Determine the [X, Y] coordinate at the center of the cell enclosing the given text.  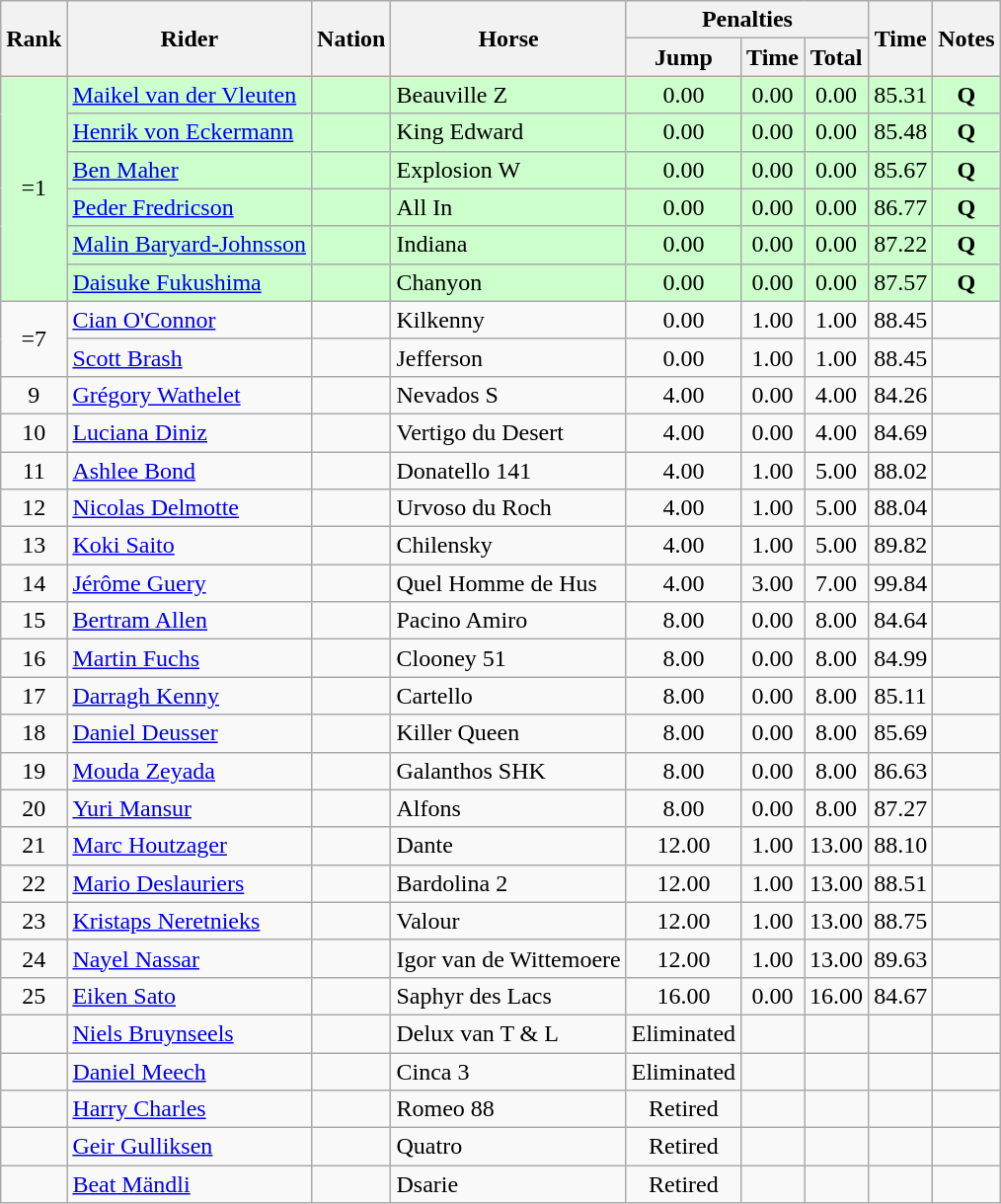
7.00 [837, 583]
Chanyon [508, 282]
89.82 [900, 546]
Yuri Mansur [190, 808]
Henrik von Eckermann [190, 132]
11 [34, 471]
Donatello 141 [508, 471]
23 [34, 921]
88.51 [900, 883]
Total [837, 57]
Quel Homme de Hus [508, 583]
Nevados S [508, 395]
Eiken Sato [190, 996]
21 [34, 846]
Kristaps Neretnieks [190, 921]
Peder Fredricson [190, 207]
16 [34, 658]
15 [34, 621]
20 [34, 808]
Cinca 3 [508, 1071]
Dsarie [508, 1184]
17 [34, 696]
88.02 [900, 471]
Ben Maher [190, 170]
Mouda Zeyada [190, 771]
Bertram Allen [190, 621]
85.48 [900, 132]
87.57 [900, 282]
84.99 [900, 658]
Niels Bruynseels [190, 1033]
Igor van de Wittemoere [508, 958]
Delux van T & L [508, 1033]
Beat Mändli [190, 1184]
Quatro [508, 1147]
All In [508, 207]
84.69 [900, 432]
87.22 [900, 245]
Galanthos SHK [508, 771]
86.77 [900, 207]
14 [34, 583]
Scott Brash [190, 357]
Explosion W [508, 170]
Valour [508, 921]
Jérôme Guery [190, 583]
=1 [34, 188]
Nicolas Delmotte [190, 508]
Daniel Deusser [190, 733]
25 [34, 996]
Grégory Wathelet [190, 395]
12 [34, 508]
Luciana Diniz [190, 432]
84.26 [900, 395]
99.84 [900, 583]
King Edward [508, 132]
Geir Gulliksen [190, 1147]
Bardolina 2 [508, 883]
89.63 [900, 958]
19 [34, 771]
18 [34, 733]
Romeo 88 [508, 1109]
87.27 [900, 808]
Rider [190, 38]
Mario Deslauriers [190, 883]
Darragh Kenny [190, 696]
85.69 [900, 733]
9 [34, 395]
Jefferson [508, 357]
84.64 [900, 621]
Nayel Nassar [190, 958]
Koki Saito [190, 546]
Killer Queen [508, 733]
Clooney 51 [508, 658]
Alfons [508, 808]
Indiana [508, 245]
Marc Houtzager [190, 846]
Notes [966, 38]
Maikel van der Vleuten [190, 95]
Saphyr des Lacs [508, 996]
Kilkenny [508, 320]
85.31 [900, 95]
Nation [351, 38]
Martin Fuchs [190, 658]
84.67 [900, 996]
Daisuke Fukushima [190, 282]
Cian O'Connor [190, 320]
10 [34, 432]
88.10 [900, 846]
Harry Charles [190, 1109]
3.00 [773, 583]
88.04 [900, 508]
13 [34, 546]
Chilensky [508, 546]
88.75 [900, 921]
Malin Baryard-Johnsson [190, 245]
Beauville Z [508, 95]
Cartello [508, 696]
=7 [34, 339]
Ashlee Bond [190, 471]
85.67 [900, 170]
Daniel Meech [190, 1071]
85.11 [900, 696]
Pacino Amiro [508, 621]
Vertigo du Desert [508, 432]
Penalties [746, 20]
24 [34, 958]
Urvoso du Roch [508, 508]
Jump [683, 57]
Dante [508, 846]
Horse [508, 38]
Rank [34, 38]
86.63 [900, 771]
22 [34, 883]
